Pinpoint the cell where the given text exists, returning its [x, y] midpoint coordinate. 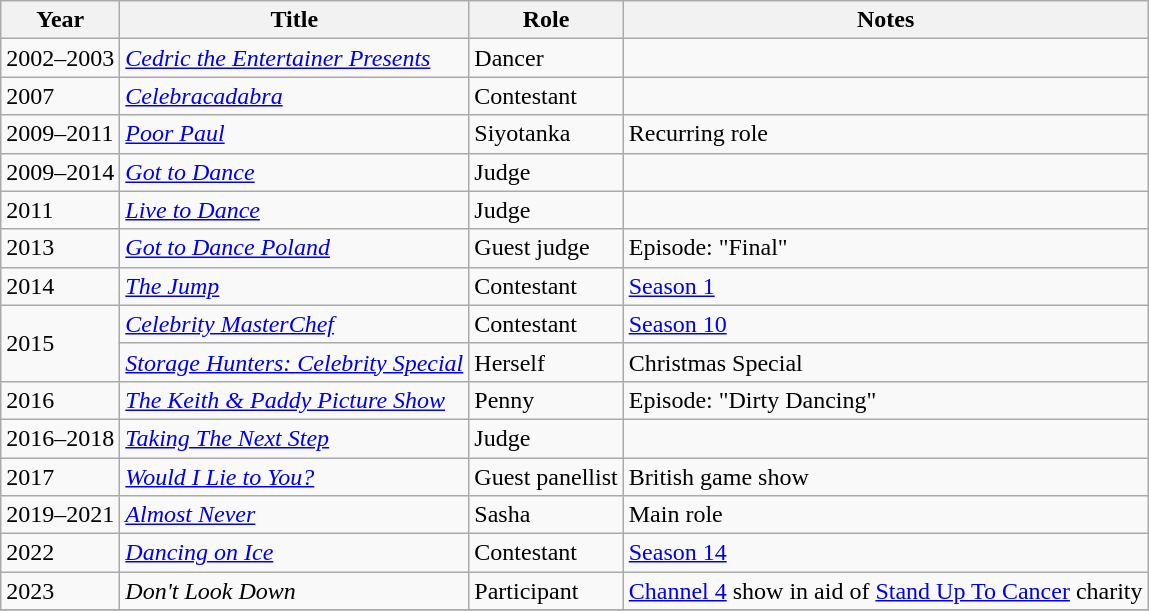
Role [546, 20]
Participant [546, 591]
2002–2003 [60, 58]
Would I Lie to You? [294, 477]
Episode: "Dirty Dancing" [886, 400]
Main role [886, 515]
Guest judge [546, 248]
Sasha [546, 515]
2016–2018 [60, 438]
Penny [546, 400]
Poor Paul [294, 134]
Don't Look Down [294, 591]
Title [294, 20]
Live to Dance [294, 210]
Got to Dance Poland [294, 248]
The Keith & Paddy Picture Show [294, 400]
Episode: "Final" [886, 248]
Siyotanka [546, 134]
Guest panellist [546, 477]
Storage Hunters: Celebrity Special [294, 362]
Dancing on Ice [294, 553]
Year [60, 20]
Almost Never [294, 515]
2016 [60, 400]
Celebracadabra [294, 96]
Channel 4 show in aid of Stand Up To Cancer charity [886, 591]
Season 14 [886, 553]
British game show [886, 477]
2015 [60, 343]
Season 10 [886, 324]
The Jump [294, 286]
2017 [60, 477]
2013 [60, 248]
Cedric the Entertainer Presents [294, 58]
Taking The Next Step [294, 438]
2019–2021 [60, 515]
Dancer [546, 58]
Season 1 [886, 286]
Celebrity MasterChef [294, 324]
Christmas Special [886, 362]
Got to Dance [294, 172]
2007 [60, 96]
Herself [546, 362]
2023 [60, 591]
2011 [60, 210]
Notes [886, 20]
2014 [60, 286]
2022 [60, 553]
2009–2011 [60, 134]
2009–2014 [60, 172]
Recurring role [886, 134]
